From the cell containing the given text, extract its center point as (X, Y) coordinate. 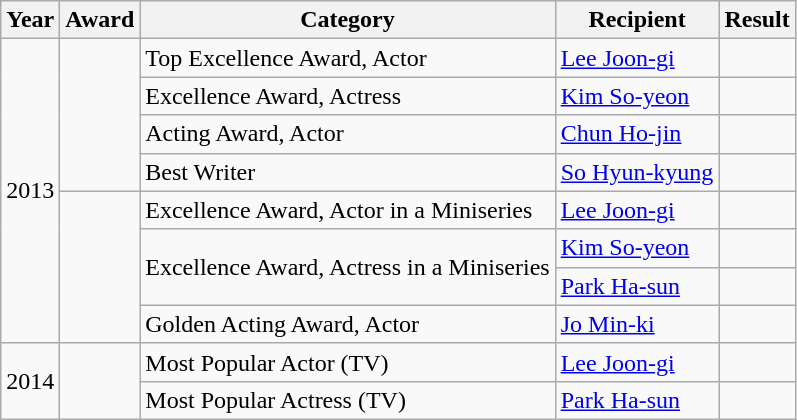
Most Popular Actor (TV) (348, 362)
Acting Award, Actor (348, 134)
Golden Acting Award, Actor (348, 324)
Recipient (637, 20)
Best Writer (348, 172)
Award (100, 20)
2014 (30, 381)
Excellence Award, Actor in a Miniseries (348, 210)
So Hyun-kyung (637, 172)
2013 (30, 191)
Excellence Award, Actress in a Miniseries (348, 267)
Excellence Award, Actress (348, 96)
Most Popular Actress (TV) (348, 400)
Chun Ho-jin (637, 134)
Top Excellence Award, Actor (348, 58)
Jo Min-ki (637, 324)
Category (348, 20)
Year (30, 20)
Result (757, 20)
